Return (X, Y) of the center of cell containing provided text 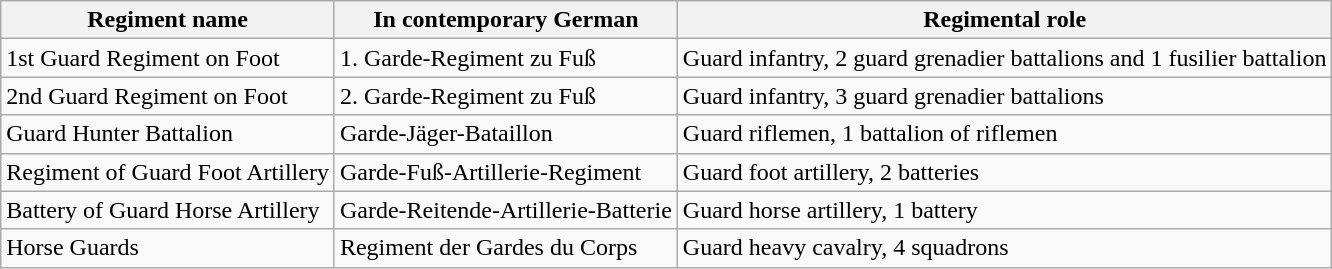
Battery of Guard Horse Artillery (168, 210)
Regiment name (168, 20)
Garde-Reitende-Artillerie-Batterie (506, 210)
Guard foot artillery, 2 batteries (1004, 172)
Garde-Jäger-Bataillon (506, 134)
Guard Hunter Battalion (168, 134)
2. Garde-Regiment zu Fuß (506, 96)
1. Garde-Regiment zu Fuß (506, 58)
1st Guard Regiment on Foot (168, 58)
Regiment der Gardes du Corps (506, 248)
Regiment of Guard Foot Artillery (168, 172)
Guard riflemen, 1 battalion of riflemen (1004, 134)
In contemporary German (506, 20)
Horse Guards (168, 248)
Guard horse artillery, 1 battery (1004, 210)
Garde-Fuß-Artillerie-Regiment (506, 172)
Guard infantry, 2 guard grenadier battalions and 1 fusilier battalion (1004, 58)
Regimental role (1004, 20)
Guard heavy cavalry, 4 squadrons (1004, 248)
2nd Guard Regiment on Foot (168, 96)
Guard infantry, 3 guard grenadier battalions (1004, 96)
